From the cell containing the given text, extract its center point as (X, Y) coordinate. 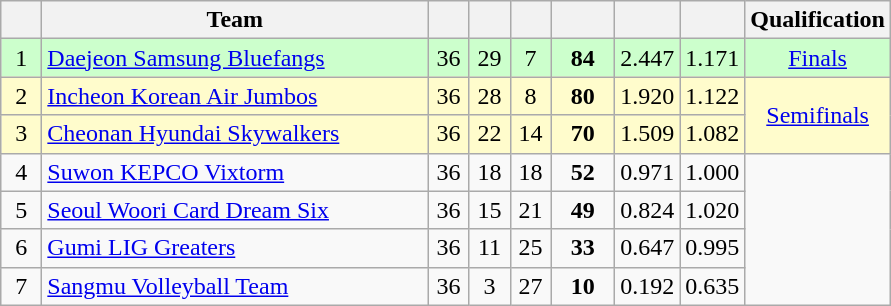
2 (22, 96)
0.824 (648, 210)
10 (583, 286)
0.647 (648, 248)
8 (530, 96)
1 (22, 58)
21 (530, 210)
1.000 (712, 172)
28 (490, 96)
11 (490, 248)
1.082 (712, 134)
0.635 (712, 286)
1.509 (648, 134)
5 (22, 210)
0.971 (648, 172)
Qualification (818, 20)
22 (490, 134)
Finals (818, 58)
Semifinals (818, 115)
1.020 (712, 210)
15 (490, 210)
Suwon KEPCO Vixtorm (235, 172)
6 (22, 248)
27 (530, 286)
Sangmu Volleyball Team (235, 286)
49 (583, 210)
Incheon Korean Air Jumbos (235, 96)
4 (22, 172)
1.171 (712, 58)
70 (583, 134)
Daejeon Samsung Bluefangs (235, 58)
33 (583, 248)
52 (583, 172)
1.122 (712, 96)
80 (583, 96)
Seoul Woori Card Dream Six (235, 210)
0.995 (712, 248)
14 (530, 134)
25 (530, 248)
Cheonan Hyundai Skywalkers (235, 134)
0.192 (648, 286)
29 (490, 58)
Team (235, 20)
84 (583, 58)
2.447 (648, 58)
1.920 (648, 96)
Gumi LIG Greaters (235, 248)
